Scan for the cell matching the given text and deliver its (x, y) coordinate at center. 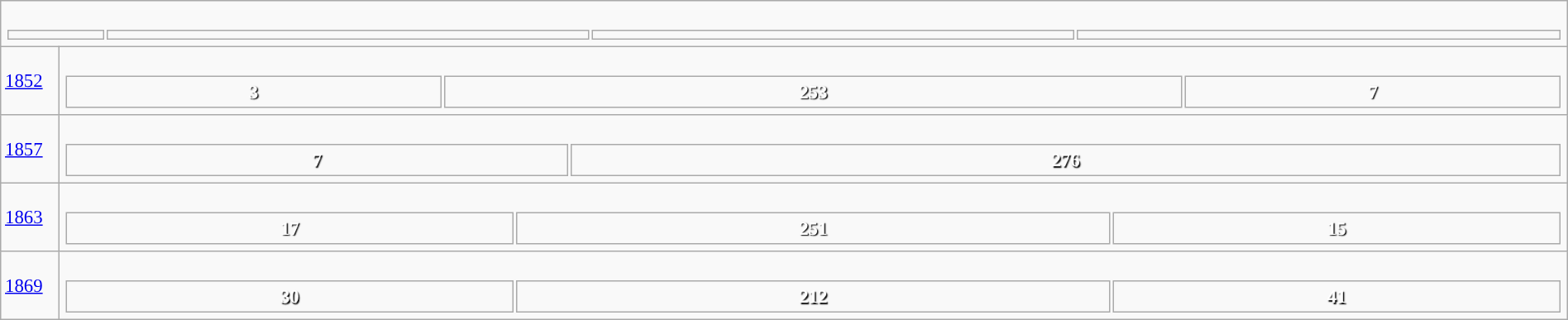
30 212 41 (813, 286)
3 253 7 (813, 81)
1863 (30, 217)
212 (813, 296)
1852 (30, 81)
251 (813, 228)
3 (254, 91)
17 (289, 228)
17 251 15 (813, 217)
276 (1065, 160)
15 (1336, 228)
1869 (30, 286)
7 276 (813, 149)
1857 (30, 149)
30 (289, 296)
253 (813, 91)
41 (1336, 296)
